Return (X, Y) of the center of cell containing provided text 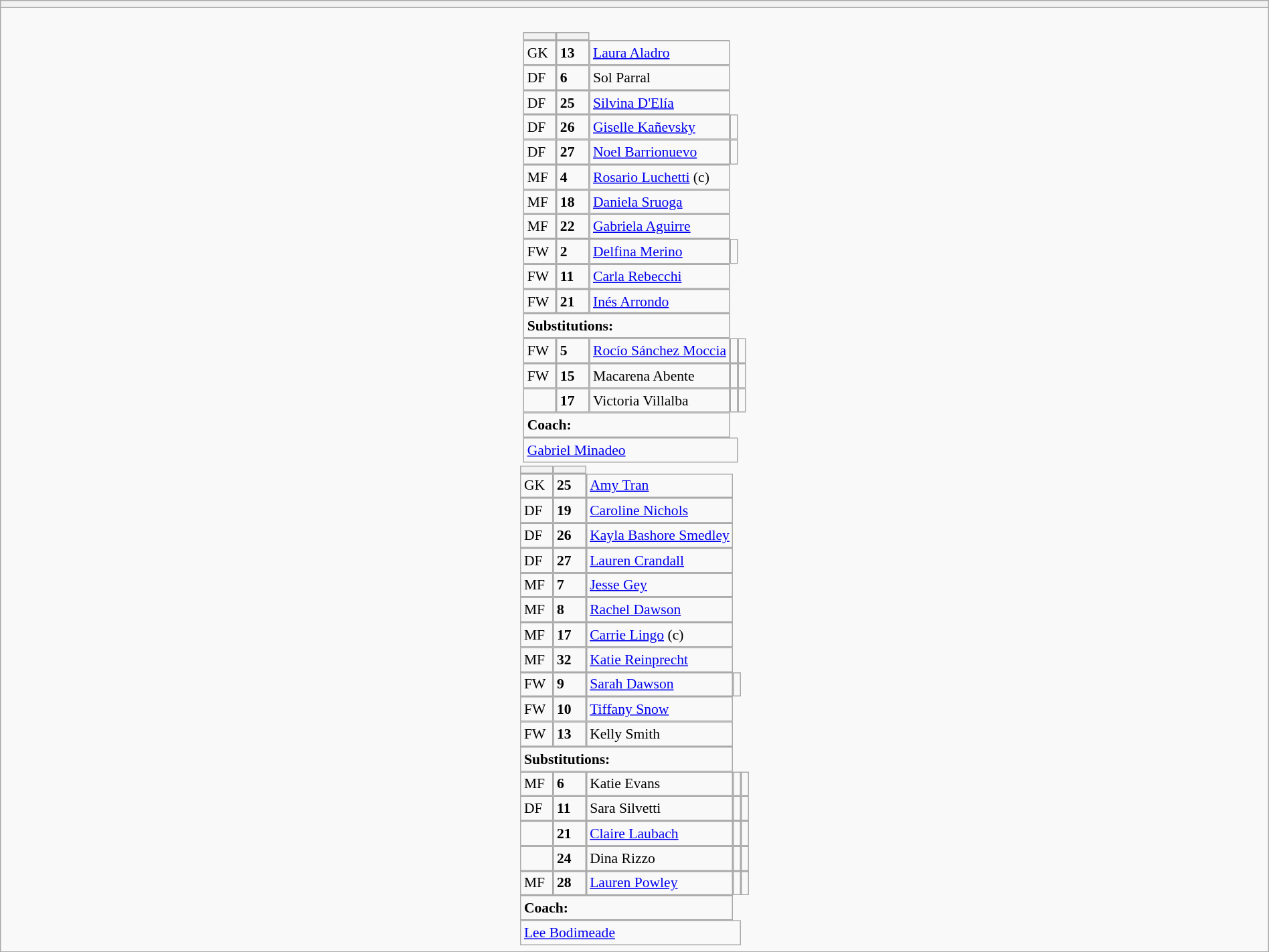
Carrie Lingo (c) (659, 634)
Macarena Abente (660, 376)
Jesse Gey (659, 585)
7 (569, 585)
Gabriel Minadeo (630, 450)
Sol Parral (660, 78)
28 (569, 883)
Tiffany Snow (659, 709)
32 (569, 660)
Laura Aladro (660, 52)
Inés Arrondo (660, 301)
10 (569, 709)
22 (573, 226)
Dina Rizzo (659, 858)
5 (573, 351)
Lauren Crandall (659, 561)
24 (569, 858)
18 (573, 202)
15 (573, 376)
Sarah Dawson (659, 684)
Noel Barrionuevo (660, 153)
Amy Tran (659, 486)
Kayla Bashore Smedley (659, 535)
Victoria Villalba (660, 400)
19 (569, 510)
Lee Bodimeade (630, 933)
Katie Reinprecht (659, 660)
Katie Evans (659, 784)
Claire Laubach (659, 834)
Gabriela Aguirre (660, 226)
Daniela Sruoga (660, 202)
Giselle Kañevsky (660, 127)
Delfina Merino (660, 252)
Sara Silvetti (659, 808)
8 (569, 610)
Rosario Luchetti (c) (660, 177)
9 (569, 684)
Rocío Sánchez Moccia (660, 351)
Caroline Nichols (659, 510)
Kelly Smith (659, 735)
2 (573, 252)
Silvina D'Elía (660, 103)
4 (573, 177)
Rachel Dawson (659, 610)
Carla Rebecchi (660, 276)
Lauren Powley (659, 883)
